Pinpoint the cell where the given text exists, returning its (x, y) midpoint coordinate. 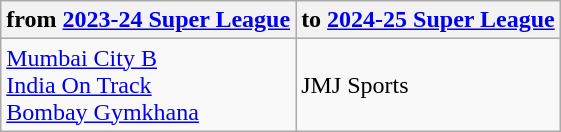
JMJ Sports (428, 85)
to 2024-25 Super League (428, 20)
from 2023-24 Super League (148, 20)
Mumbai City BIndia On TrackBombay Gymkhana (148, 85)
